Provide the (x, y) coordinate of the cell's center where the given text is located.  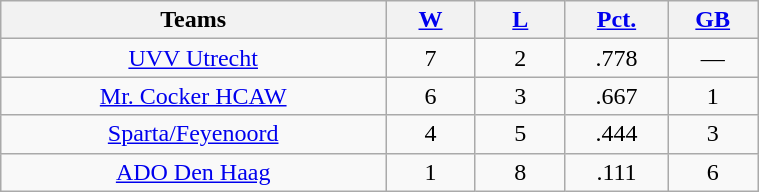
Pct. (616, 20)
.111 (616, 172)
Teams (194, 20)
.667 (616, 96)
.778 (616, 58)
.444 (616, 134)
8 (520, 172)
ADO Den Haag (194, 172)
Mr. Cocker HCAW (194, 96)
W (431, 20)
2 (520, 58)
UVV Utrecht (194, 58)
GB (713, 20)
7 (431, 58)
5 (520, 134)
— (713, 58)
4 (431, 134)
L (520, 20)
Sparta/Feyenoord (194, 134)
